Locate the cell with the specified text and output its [X, Y] center coordinate. 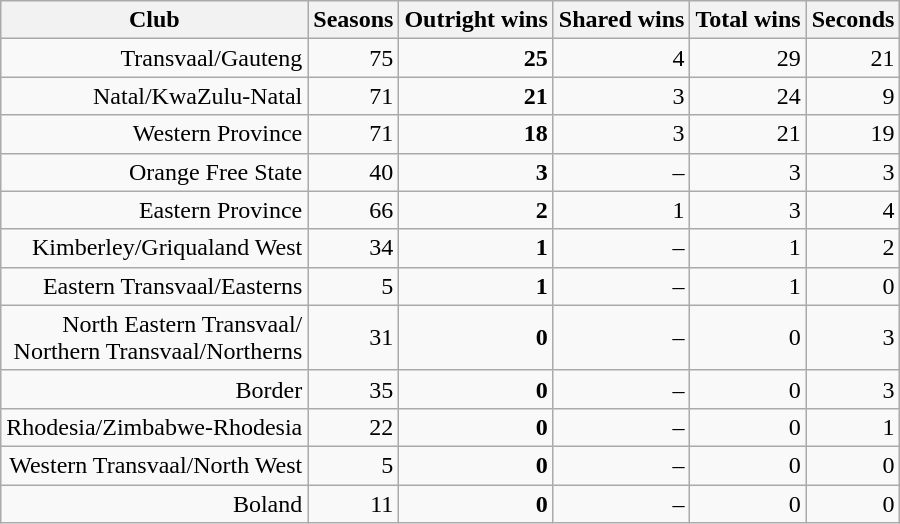
Seasons [354, 20]
24 [748, 96]
19 [853, 134]
25 [476, 58]
Outright wins [476, 20]
Seconds [853, 20]
Total wins [748, 20]
18 [476, 134]
40 [354, 172]
34 [354, 248]
75 [354, 58]
Boland [154, 503]
Shared wins [622, 20]
Border [154, 389]
Western Transvaal/North West [154, 465]
29 [748, 58]
Western Province [154, 134]
Eastern Province [154, 210]
66 [354, 210]
North Eastern Transvaal/Northern Transvaal/Northerns [154, 338]
Kimberley/Griqualand West [154, 248]
31 [354, 338]
Rhodesia/Zimbabwe-Rhodesia [154, 427]
Natal/KwaZulu-Natal [154, 96]
Club [154, 20]
11 [354, 503]
9 [853, 96]
Orange Free State [154, 172]
Eastern Transvaal/Easterns [154, 286]
Transvaal/Gauteng [154, 58]
22 [354, 427]
35 [354, 389]
